Extract the [X, Y] coordinate from the center of the cell holding the provided text.  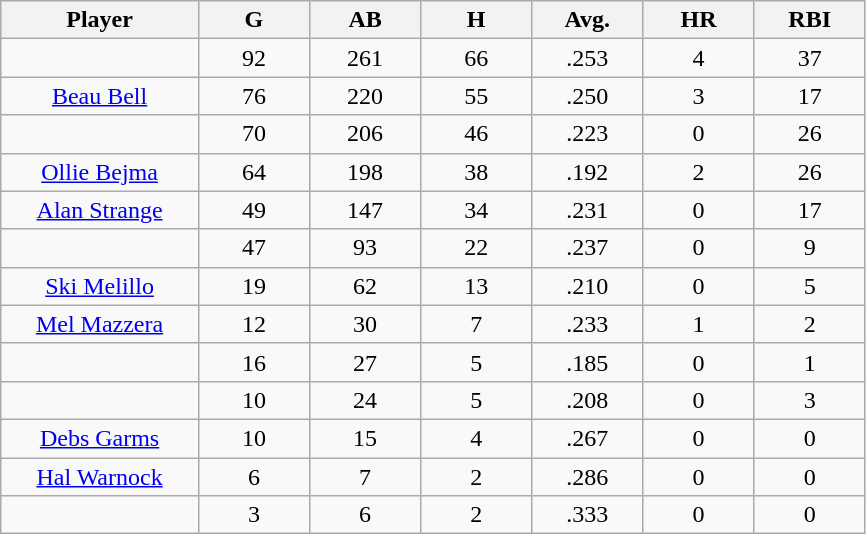
.208 [588, 400]
Avg. [588, 20]
.286 [588, 477]
RBI [810, 20]
92 [254, 58]
93 [364, 248]
27 [364, 362]
Mel Mazzera [100, 324]
37 [810, 58]
38 [476, 172]
H [476, 20]
220 [364, 96]
.192 [588, 172]
34 [476, 210]
22 [476, 248]
Alan Strange [100, 210]
55 [476, 96]
46 [476, 134]
206 [364, 134]
13 [476, 286]
47 [254, 248]
24 [364, 400]
HR [698, 20]
.333 [588, 515]
147 [364, 210]
.237 [588, 248]
19 [254, 286]
16 [254, 362]
.250 [588, 96]
.210 [588, 286]
66 [476, 58]
.253 [588, 58]
76 [254, 96]
.231 [588, 210]
G [254, 20]
198 [364, 172]
12 [254, 324]
15 [364, 438]
62 [364, 286]
.223 [588, 134]
Hal Warnock [100, 477]
30 [364, 324]
AB [364, 20]
.233 [588, 324]
70 [254, 134]
Ski Melillo [100, 286]
Beau Bell [100, 96]
64 [254, 172]
49 [254, 210]
.185 [588, 362]
.267 [588, 438]
Debs Garms [100, 438]
Ollie Bejma [100, 172]
Player [100, 20]
261 [364, 58]
9 [810, 248]
